Find where the given text appears and provide that cell's center as (x, y) coordinate. 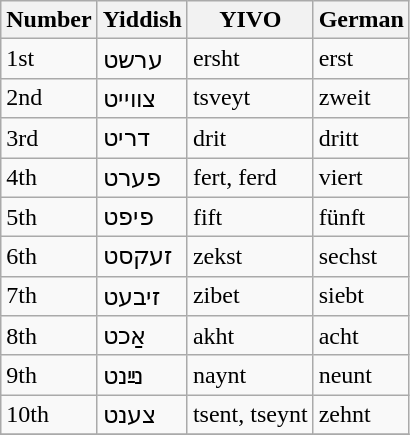
erst (361, 59)
fünft (361, 217)
fert, ferd (250, 178)
naynt (250, 375)
tsveyt (250, 98)
drit (250, 138)
נײַנט (142, 375)
1st (49, 59)
דריט (142, 138)
zibet (250, 296)
sechst (361, 257)
10th (49, 415)
dritt (361, 138)
צענט (142, 415)
אַכט (142, 336)
akht (250, 336)
siebt (361, 296)
Yiddish (142, 20)
6th (49, 257)
זעקסט (142, 257)
זיבעט (142, 296)
4th (49, 178)
zehnt (361, 415)
ersht (250, 59)
zekst (250, 257)
viert (361, 178)
2nd (49, 98)
zweit (361, 98)
3rd (49, 138)
acht (361, 336)
ערשט (142, 59)
7th (49, 296)
צווייט (142, 98)
9th (49, 375)
neunt (361, 375)
German (361, 20)
פיפט (142, 217)
tsent, tseynt (250, 415)
פערט (142, 178)
5th (49, 217)
Number (49, 20)
fift (250, 217)
YIVO (250, 20)
8th (49, 336)
